Identify which cell holds the provided text, then report its [X, Y] central coordinate. 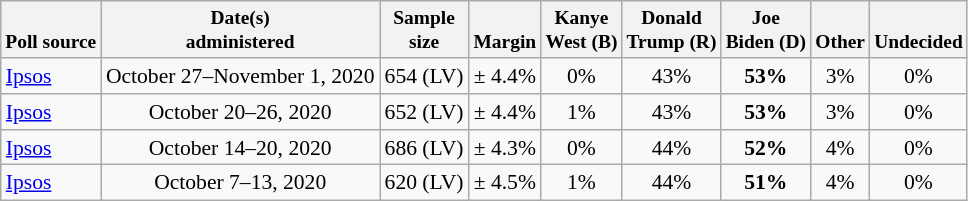
620 (LV) [424, 183]
October 7–13, 2020 [240, 183]
October 14–20, 2020 [240, 148]
Poll source [51, 30]
Other [840, 30]
686 (LV) [424, 148]
Undecided [919, 30]
652 (LV) [424, 112]
51% [766, 183]
± 4.3% [505, 148]
October 27–November 1, 2020 [240, 76]
52% [766, 148]
Margin [505, 30]
Samplesize [424, 30]
Date(s)administered [240, 30]
654 (LV) [424, 76]
October 20–26, 2020 [240, 112]
JoeBiden (D) [766, 30]
DonaldTrump (R) [672, 30]
± 4.5% [505, 183]
KanyeWest (B) [582, 30]
